Output the [x, y] coordinate of the center of the cell containing the given text.  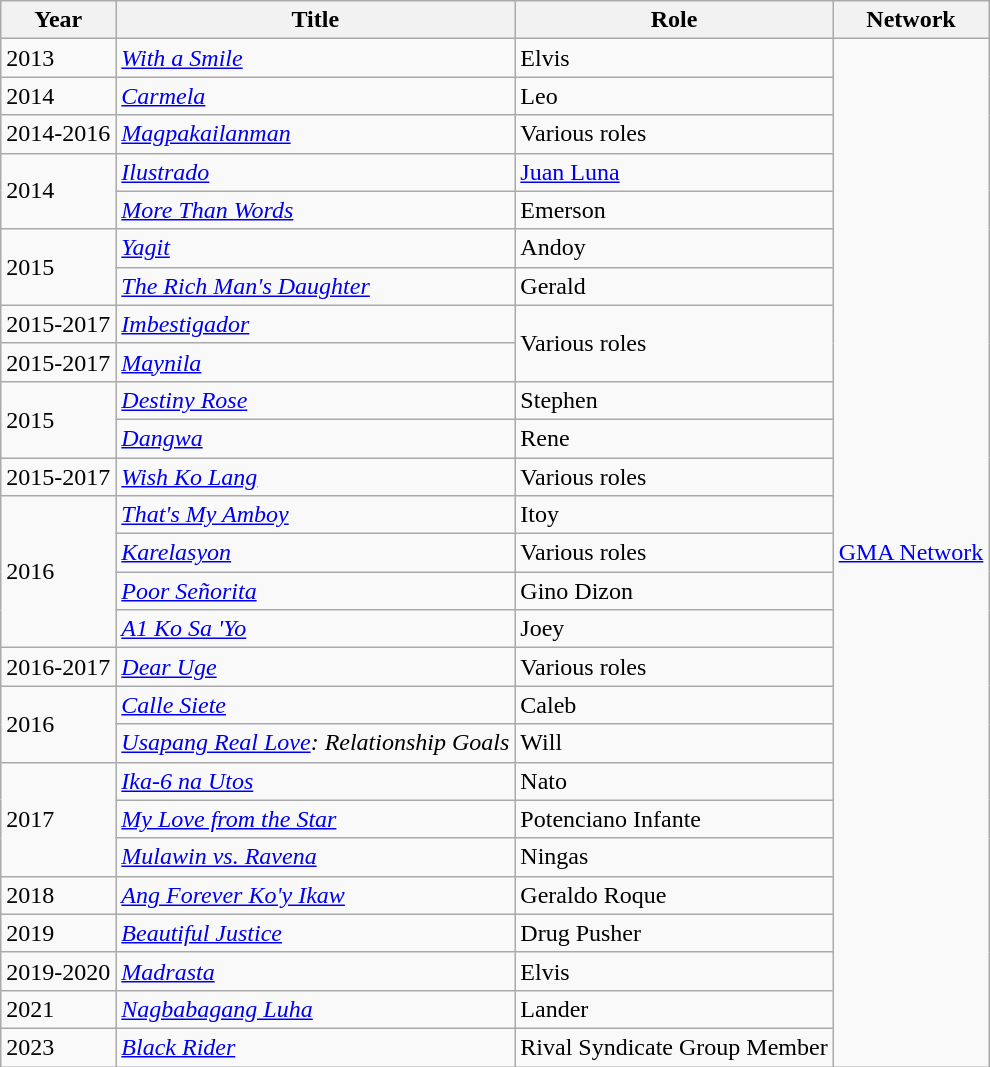
Mulawin vs. Ravena [316, 857]
That's My Amboy [316, 515]
Caleb [674, 705]
Ilustrado [316, 172]
Year [58, 20]
2019-2020 [58, 971]
Ang Forever Ko'y Ikaw [316, 895]
Stephen [674, 400]
Leo [674, 96]
Joey [674, 629]
More Than Words [316, 210]
Title [316, 20]
Lander [674, 1009]
With a Smile [316, 58]
Calle Siete [316, 705]
Rene [674, 438]
Will [674, 743]
2017 [58, 819]
Usapang Real Love: Relationship Goals [316, 743]
Itoy [674, 515]
2016-2017 [58, 667]
Potenciano Infante [674, 819]
Network [911, 20]
Black Rider [316, 1047]
Rival Syndicate Group Member [674, 1047]
Ningas [674, 857]
Maynila [316, 362]
Destiny Rose [316, 400]
Nato [674, 781]
Role [674, 20]
Gino Dizon [674, 591]
Madrasta [316, 971]
2021 [58, 1009]
Dear Uge [316, 667]
The Rich Man's Daughter [316, 286]
2013 [58, 58]
Yagit [316, 248]
Gerald [674, 286]
Poor Señorita [316, 591]
GMA Network [911, 553]
My Love from the Star [316, 819]
Geraldo Roque [674, 895]
Dangwa [316, 438]
2018 [58, 895]
Carmela [316, 96]
2019 [58, 933]
Karelasyon [316, 553]
Emerson [674, 210]
Imbestigador [316, 324]
Andoy [674, 248]
2014-2016 [58, 134]
Nagbabagang Luha [316, 1009]
Beautiful Justice [316, 933]
Juan Luna [674, 172]
Magpakailanman [316, 134]
Drug Pusher [674, 933]
2023 [58, 1047]
Wish Ko Lang [316, 477]
A1 Ko Sa 'Yo [316, 629]
Ika-6 na Utos [316, 781]
